Capture the cell that displays the provided text and extract its (X, Y) central coordinate. 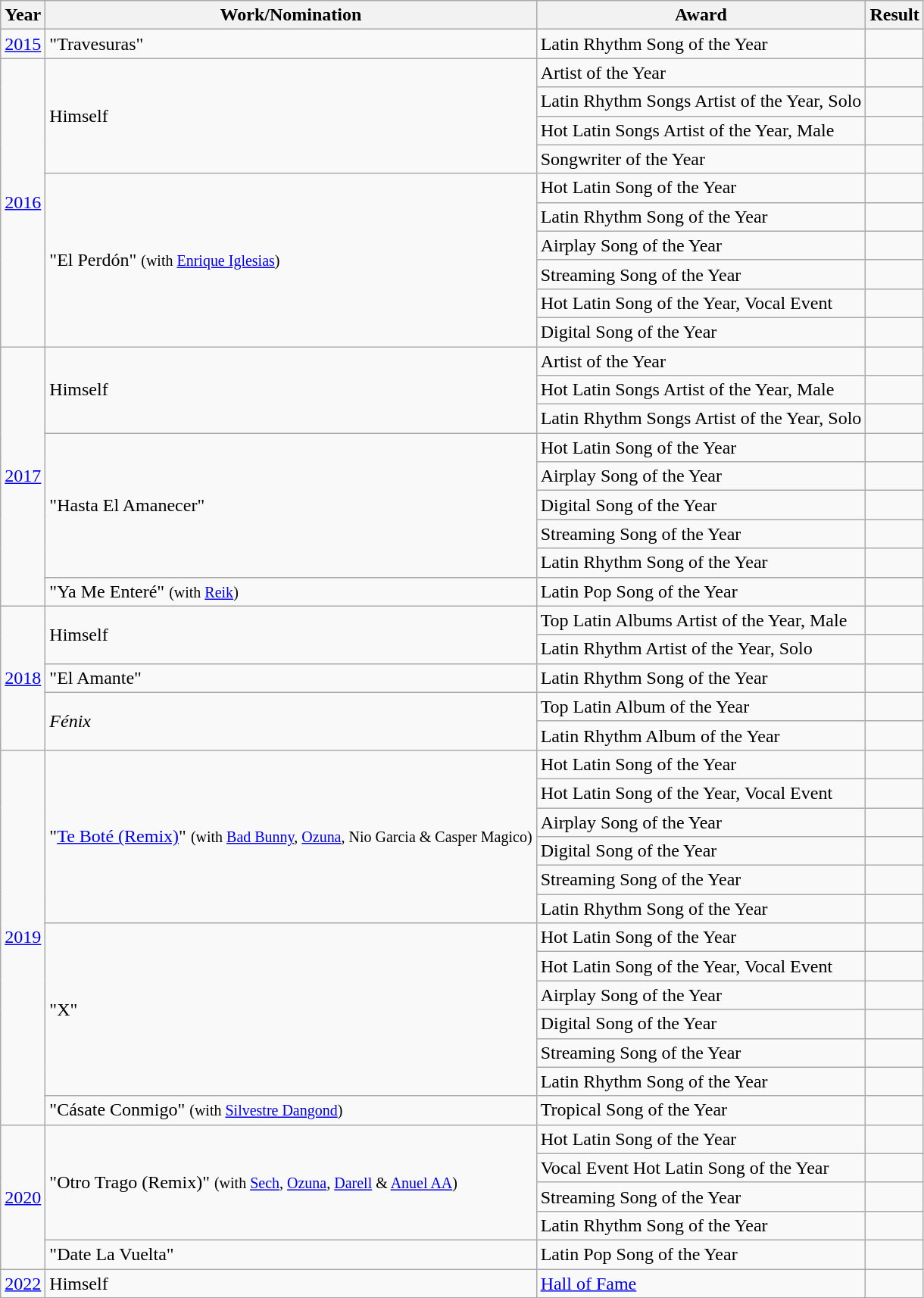
Fénix (291, 721)
"X" (291, 1009)
Tropical Song of the Year (701, 1110)
2020 (23, 1197)
Result (894, 15)
Award (701, 15)
"Te Boté (Remix)" (with Bad Bunny, Ozuna, Nio Garcia & Casper Magico) (291, 836)
Songwriter of the Year (701, 159)
2019 (23, 938)
"Travesuras" (291, 44)
2017 (23, 477)
2022 (23, 1284)
"El Amante" (291, 678)
"Hasta El Amanecer" (291, 505)
2016 (23, 203)
Latin Rhythm Album of the Year (701, 735)
Work/Nomination (291, 15)
Latin Rhythm Artist of the Year, Solo (701, 649)
Year (23, 15)
"El Perdón" (with Enrique Iglesias) (291, 260)
"Otro Trago (Remix)" (with Sech, Ozuna, Darell & Anuel AA) (291, 1182)
"Ya Me Enteré" (with Reik) (291, 591)
2018 (23, 678)
Top Latin Album of the Year (701, 707)
2015 (23, 44)
Vocal Event Hot Latin Song of the Year (701, 1168)
Hall of Fame (701, 1284)
"Cásate Conmigo" (with Silvestre Dangond) (291, 1110)
"Date La Vuelta" (291, 1254)
Top Latin Albums Artist of the Year, Male (701, 620)
